Extract the (X, Y) coordinate from the center of the cell holding the provided text.  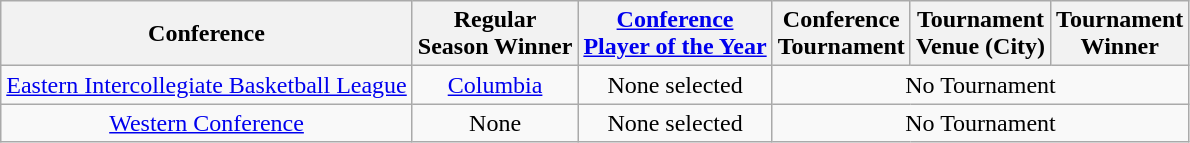
Eastern Intercollegiate Basketball League (207, 85)
Conference Player of the Year (675, 34)
Tournament Venue (City) (980, 34)
Regular Season Winner (495, 34)
Tournament Winner (1120, 34)
Conference Tournament (841, 34)
Conference (207, 34)
Western Conference (207, 123)
None (495, 123)
Columbia (495, 85)
